Return (X, Y) of the center of cell containing provided text 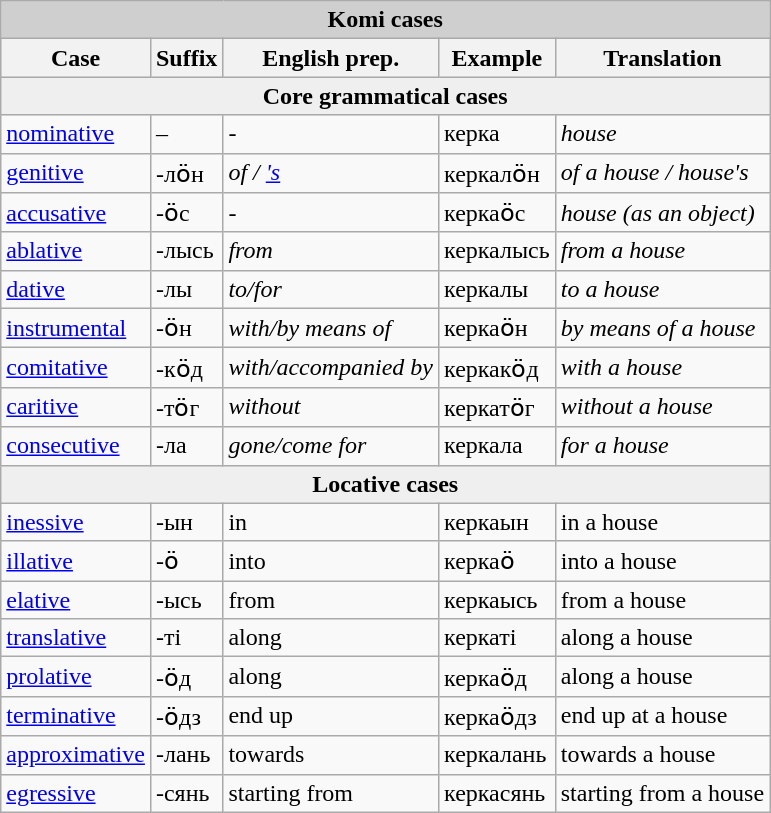
illative (76, 561)
-лань (186, 755)
genitive (76, 173)
elative (76, 600)
-ӧн (186, 328)
керкаӧн (498, 328)
-лысь (186, 251)
керкала (498, 446)
end up (331, 716)
comitative (76, 368)
prolative (76, 677)
towards (331, 755)
керкакӧд (498, 368)
inessive (76, 522)
-ӧд (186, 677)
-ысь (186, 600)
керкаӧд (498, 677)
in (331, 522)
gone/come for (331, 446)
-кӧд (186, 368)
керкаӧдз (498, 716)
with/by means of (331, 328)
-ті (186, 638)
instrumental (76, 328)
to a house (662, 289)
-сянь (186, 793)
керкаӧс (498, 213)
translative (76, 638)
of a house / house's (662, 173)
end up at a house (662, 716)
Locative cases (386, 484)
caritive (76, 407)
-лӧн (186, 173)
house (662, 134)
керкаті (498, 638)
-лы (186, 289)
-ӧдз (186, 716)
to/for (331, 289)
egressive (76, 793)
ablative (76, 251)
керкатӧг (498, 407)
керкалӧн (498, 173)
Example (498, 58)
house (as an object) (662, 213)
керкалы (498, 289)
with a house (662, 368)
Komi cases (386, 20)
of / 's (331, 173)
into (331, 561)
керкаысь (498, 600)
-тӧг (186, 407)
nominative (76, 134)
accusative (76, 213)
towards a house (662, 755)
dative (76, 289)
by means of a house (662, 328)
-ын (186, 522)
– (186, 134)
керка (498, 134)
starting from (331, 793)
consecutive (76, 446)
in a house (662, 522)
approximative (76, 755)
without a house (662, 407)
-ӧс (186, 213)
керкаӧ (498, 561)
Translation (662, 58)
for a house (662, 446)
starting from a house (662, 793)
Suffix (186, 58)
керкалань (498, 755)
Case (76, 58)
into a house (662, 561)
керкасянь (498, 793)
-ла (186, 446)
English prep. (331, 58)
with/accompanied by (331, 368)
-ӧ (186, 561)
Core grammatical cases (386, 96)
terminative (76, 716)
without (331, 407)
керкалысь (498, 251)
керкаын (498, 522)
